Determine the [X, Y] coordinate at the center of the cell enclosing the given text.  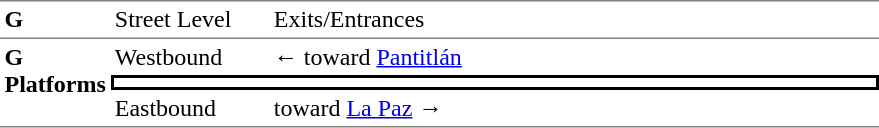
Westbound [190, 57]
toward La Paz → [574, 109]
Eastbound [190, 109]
G [55, 19]
← toward Pantitlán [574, 57]
GPlatforms [55, 83]
Street Level [190, 19]
Exits/Entrances [574, 19]
